Find where the given text appears and provide that cell's center as (x, y) coordinate. 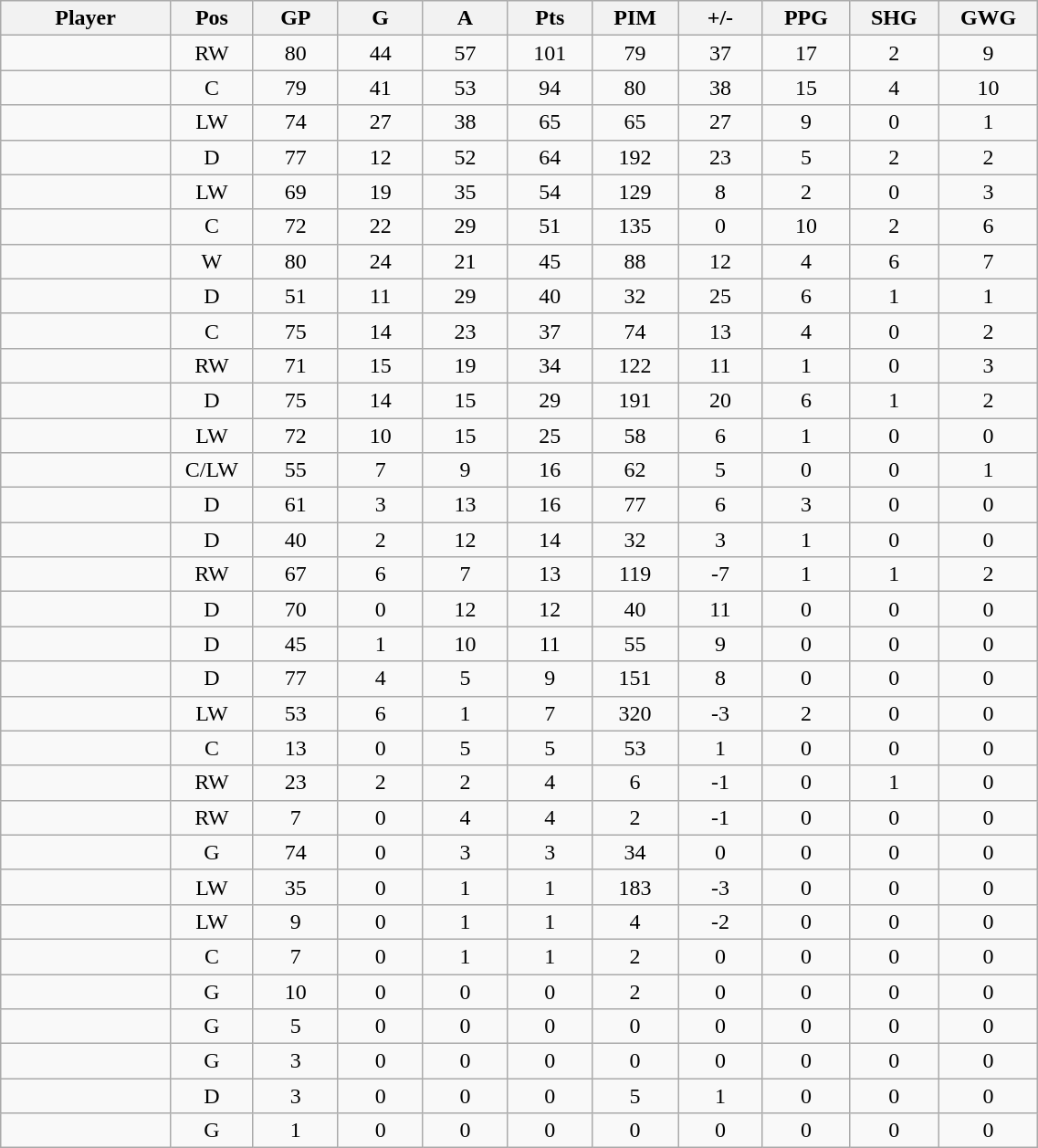
70 (296, 609)
PPG (805, 18)
20 (719, 400)
21 (466, 261)
119 (635, 574)
17 (805, 53)
C/LW (212, 470)
SHG (894, 18)
129 (635, 192)
67 (296, 574)
GWG (988, 18)
151 (635, 679)
52 (466, 157)
22 (380, 226)
192 (635, 157)
69 (296, 192)
101 (550, 53)
+/- (719, 18)
71 (296, 365)
24 (380, 261)
Player (86, 18)
62 (635, 470)
44 (380, 53)
320 (635, 713)
94 (550, 88)
57 (466, 53)
64 (550, 157)
191 (635, 400)
183 (635, 887)
W (212, 261)
PIM (635, 18)
-2 (719, 922)
A (466, 18)
88 (635, 261)
54 (550, 192)
Pts (550, 18)
135 (635, 226)
GP (296, 18)
122 (635, 365)
-7 (719, 574)
58 (635, 436)
Pos (212, 18)
61 (296, 505)
41 (380, 88)
